Extract the [x, y] coordinate from the center of the cell holding the provided text.  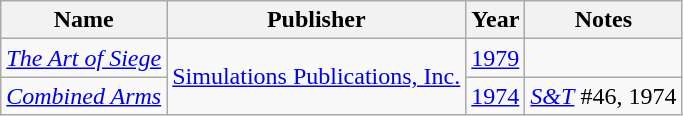
1974 [496, 96]
S&T #46, 1974 [604, 96]
Publisher [316, 20]
Notes [604, 20]
Name [84, 20]
Year [496, 20]
1979 [496, 58]
Simulations Publications, Inc. [316, 77]
The Art of Siege [84, 58]
Combined Arms [84, 96]
